Search for the cell housing the specified text and yield its (x, y) center coordinate. 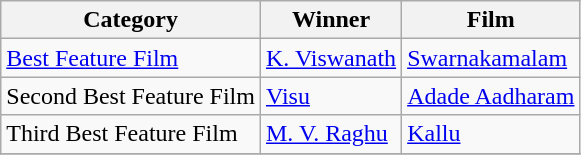
Visu (330, 96)
Winner (330, 20)
Adade Aadharam (491, 96)
Kallu (491, 134)
M. V. Raghu (330, 134)
K. Viswanath (330, 58)
Swarnakamalam (491, 58)
Best Feature Film (131, 58)
Second Best Feature Film (131, 96)
Third Best Feature Film (131, 134)
Category (131, 20)
Film (491, 20)
